Search for the cell housing the specified text and yield its [x, y] center coordinate. 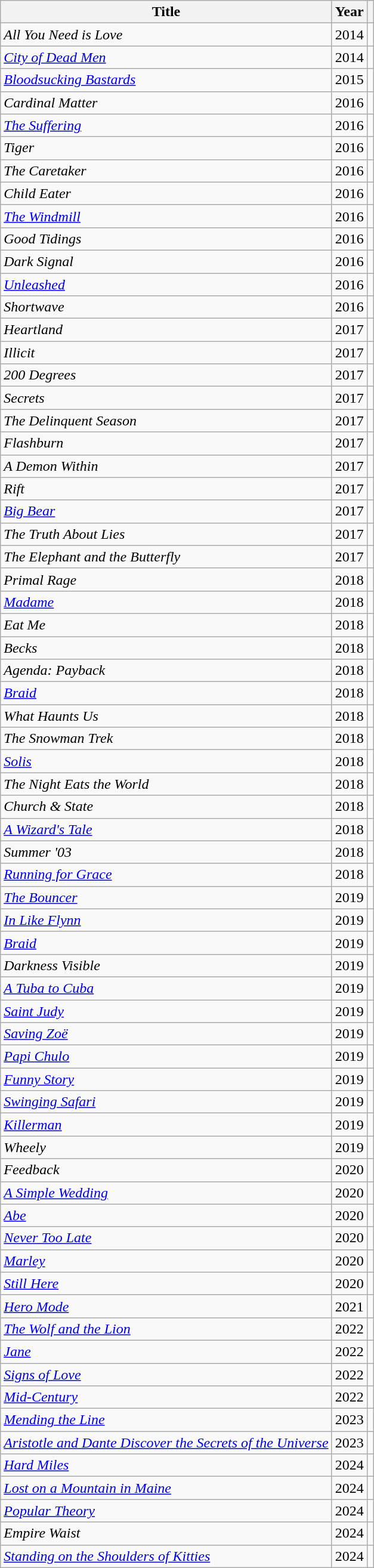
Child Eater [166, 193]
Tiger [166, 148]
Saving Zoë [166, 1034]
Empire Waist [166, 1533]
Year [350, 12]
Bloodsucking Bastards [166, 80]
Unleashed [166, 285]
The Windmill [166, 216]
Saint Judy [166, 1011]
Aristotle and Dante Discover the Secrets of the Universe [166, 1443]
Signs of Love [166, 1374]
200 Degrees [166, 375]
Rift [166, 489]
Big Bear [166, 511]
2021 [350, 1306]
Abe [166, 1215]
Popular Theory [166, 1511]
Becks [166, 647]
Swinging Safari [166, 1102]
Title [166, 12]
Shortwave [166, 307]
A Demon Within [166, 466]
Dark Signal [166, 261]
Darkness Visible [166, 965]
Primal Rage [166, 579]
Wheely [166, 1147]
The Caretaker [166, 171]
Mid-Century [166, 1397]
Killerman [166, 1125]
The Bouncer [166, 897]
The Night Eats the World [166, 784]
Funny Story [166, 1079]
Illicit [166, 353]
The Elephant and the Butterfly [166, 557]
Good Tidings [166, 239]
The Wolf and the Lion [166, 1329]
The Truth About Lies [166, 534]
A Simple Wedding [166, 1193]
Mending the Line [166, 1420]
Still Here [166, 1283]
2015 [350, 80]
Cardinal Matter [166, 103]
Church & State [166, 807]
Hero Mode [166, 1306]
In Like Flynn [166, 920]
A Tuba to Cuba [166, 988]
Marley [166, 1261]
Never Too Late [166, 1238]
Hard Miles [166, 1465]
Feedback [166, 1170]
Papi Chulo [166, 1057]
The Delinquent Season [166, 421]
Jane [166, 1351]
A Wizard's Tale [166, 829]
Running for Grace [166, 875]
What Haunts Us [166, 716]
Heartland [166, 330]
Flashburn [166, 443]
Summer '03 [166, 852]
Madame [166, 602]
Standing on the Shoulders of Kitties [166, 1556]
All You Need is Love [166, 35]
The Snowman Trek [166, 739]
The Suffering [166, 125]
City of Dead Men [166, 57]
Solis [166, 761]
Secrets [166, 398]
Lost on a Mountain in Maine [166, 1488]
Agenda: Payback [166, 671]
Eat Me [166, 625]
